Return the [x, y] coordinate for the center point of the cell that contains the specified text.  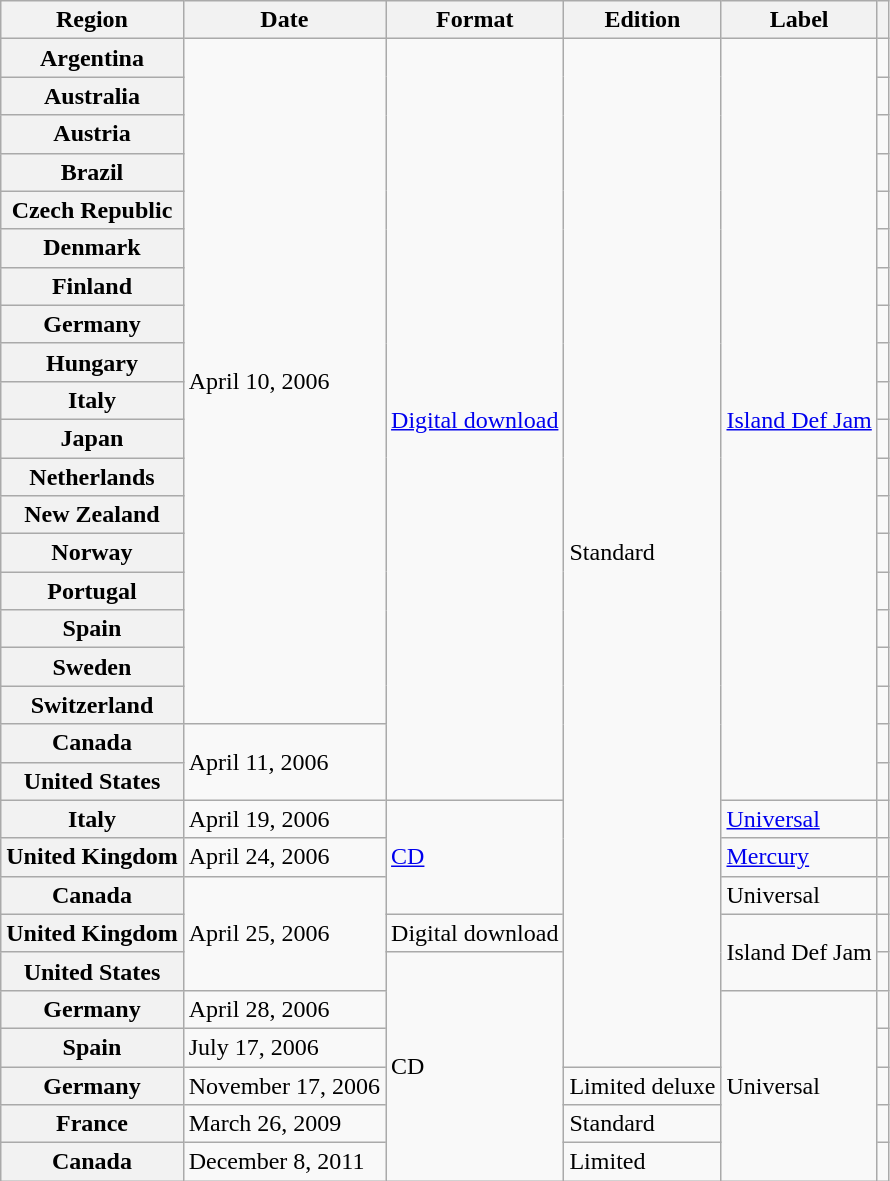
Denmark [92, 248]
Argentina [92, 58]
March 26, 2009 [284, 1124]
Limited [642, 1162]
Portugal [92, 591]
April 19, 2006 [284, 819]
Australia [92, 96]
November 17, 2006 [284, 1085]
Finland [92, 286]
April 24, 2006 [284, 857]
Mercury [799, 857]
Norway [92, 553]
Hungary [92, 362]
Netherlands [92, 477]
April 28, 2006 [284, 1009]
Date [284, 20]
April 11, 2006 [284, 762]
April 25, 2006 [284, 933]
Limited deluxe [642, 1085]
Label [799, 20]
Sweden [92, 667]
Format [475, 20]
Switzerland [92, 705]
Region [92, 20]
December 8, 2011 [284, 1162]
Czech Republic [92, 210]
France [92, 1124]
New Zealand [92, 515]
April 10, 2006 [284, 382]
Brazil [92, 172]
Edition [642, 20]
July 17, 2006 [284, 1047]
Japan [92, 438]
Austria [92, 134]
